Scan for the cell matching the given text and deliver its (X, Y) coordinate at center. 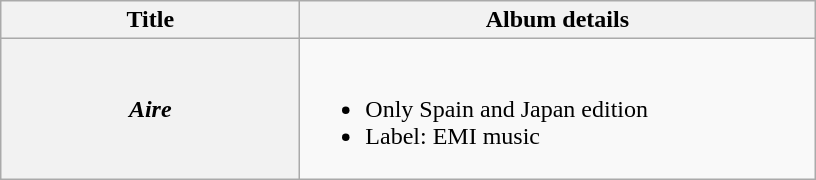
Only Spain and Japan editionLabel: EMI music (558, 109)
Title (150, 20)
Album details (558, 20)
Aire (150, 109)
